From the cell containing the given text, extract its center point as [X, Y] coordinate. 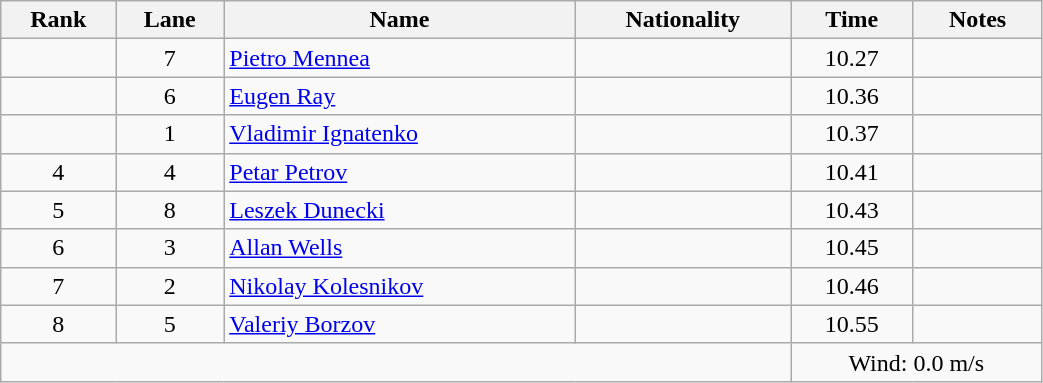
10.55 [852, 324]
Eugen Ray [400, 96]
Vladimir Ignatenko [400, 134]
Wind: 0.0 m/s [917, 362]
10.36 [852, 96]
Valeriy Borzov [400, 324]
Rank [58, 20]
10.41 [852, 172]
Nationality [682, 20]
Pietro Mennea [400, 58]
3 [170, 248]
10.43 [852, 210]
1 [170, 134]
10.46 [852, 286]
2 [170, 286]
Nikolay Kolesnikov [400, 286]
Petar Petrov [400, 172]
Leszek Dunecki [400, 210]
Time [852, 20]
10.45 [852, 248]
Lane [170, 20]
Name [400, 20]
Allan Wells [400, 248]
10.27 [852, 58]
Notes [978, 20]
10.37 [852, 134]
